Provide the (X, Y) coordinate of the cell's center where the given text is located.  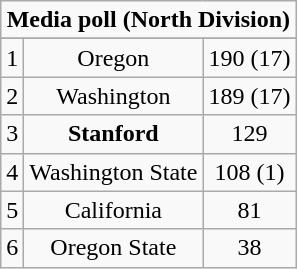
Oregon (114, 58)
5 (12, 210)
4 (12, 172)
Washington (114, 96)
38 (250, 248)
3 (12, 134)
129 (250, 134)
189 (17) (250, 96)
1 (12, 58)
Washington State (114, 172)
California (114, 210)
6 (12, 248)
190 (17) (250, 58)
Oregon State (114, 248)
2 (12, 96)
108 (1) (250, 172)
Stanford (114, 134)
81 (250, 210)
Media poll (North Division) (148, 20)
